Locate the cell with the specified text and output its [X, Y] center coordinate. 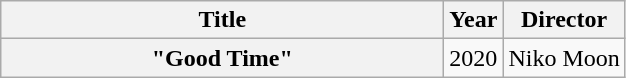
Year [474, 20]
2020 [474, 58]
Niko Moon [564, 58]
Title [222, 20]
Director [564, 20]
"Good Time" [222, 58]
